Scan for the cell matching the given text and deliver its [x, y] coordinate at center. 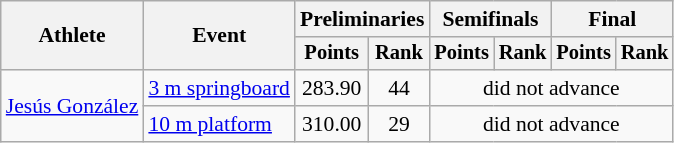
310.00 [332, 124]
44 [398, 88]
Event [219, 36]
3 m springboard [219, 88]
Final [612, 19]
Preliminaries [362, 19]
10 m platform [219, 124]
29 [398, 124]
Athlete [72, 36]
283.90 [332, 88]
Jesús González [72, 106]
Semifinals [490, 19]
